Provide the [X, Y] coordinate of the cell's center where the given text is located.  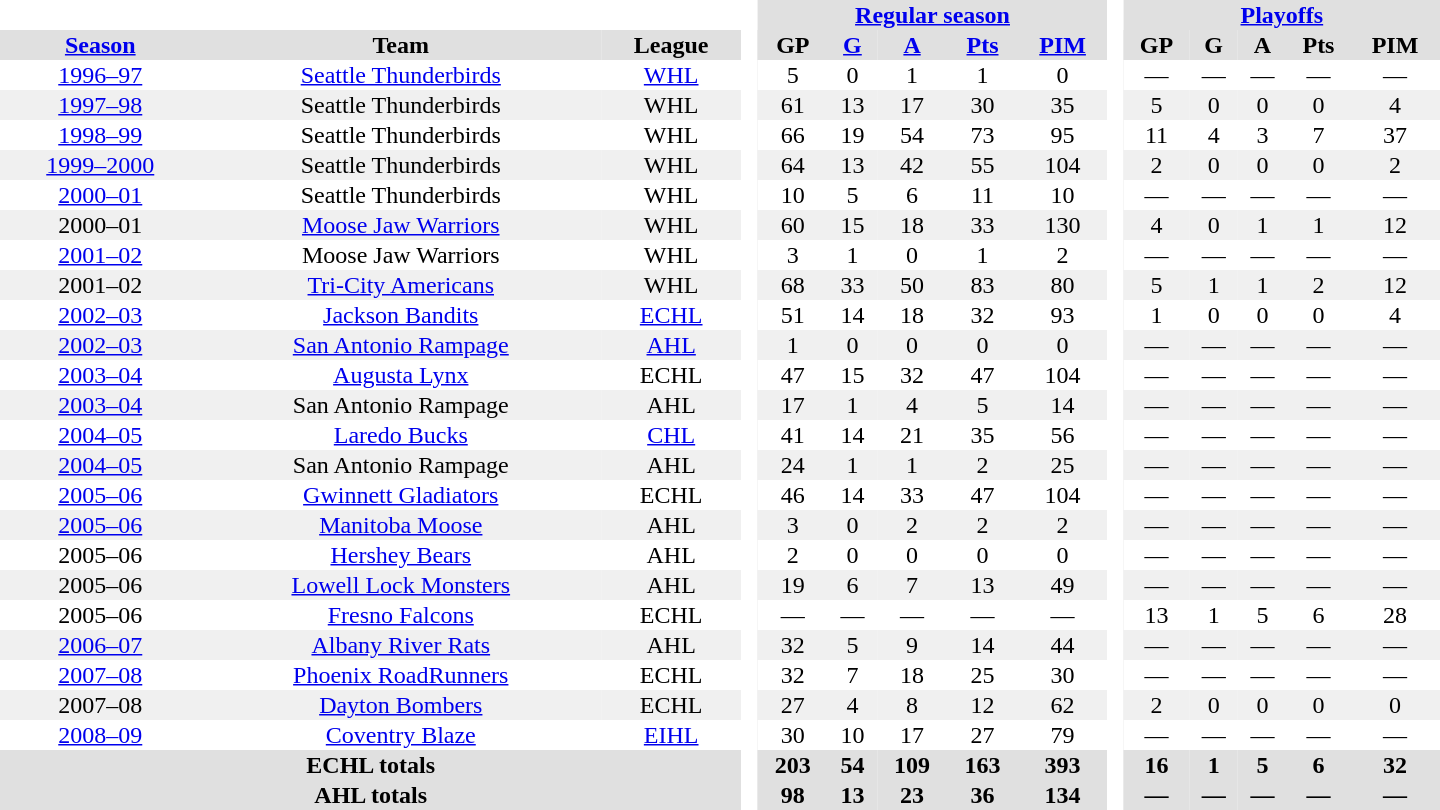
Phoenix RoadRunners [401, 675]
EIHL [671, 735]
60 [793, 225]
Laredo Bucks [401, 435]
8 [912, 705]
203 [793, 765]
CHL [671, 435]
Dayton Bombers [401, 705]
28 [1395, 615]
66 [793, 135]
37 [1395, 135]
ECHL totals [370, 765]
109 [912, 765]
16 [1157, 765]
Tri-City Americans [401, 285]
98 [793, 795]
Coventry Blaze [401, 735]
134 [1063, 795]
49 [1063, 585]
56 [1063, 435]
Playoffs [1282, 15]
1997–98 [100, 105]
9 [912, 645]
Regular season [933, 15]
41 [793, 435]
2006–07 [100, 645]
Fresno Falcons [401, 615]
36 [982, 795]
Hershey Bears [401, 555]
League [671, 45]
51 [793, 315]
68 [793, 285]
95 [1063, 135]
61 [793, 105]
Jackson Bandits [401, 315]
21 [912, 435]
55 [982, 165]
163 [982, 765]
1996–97 [100, 75]
83 [982, 285]
2008–09 [100, 735]
Season [100, 45]
44 [1063, 645]
50 [912, 285]
Manitoba Moose [401, 525]
93 [1063, 315]
130 [1063, 225]
23 [912, 795]
393 [1063, 765]
79 [1063, 735]
Augusta Lynx [401, 375]
24 [793, 465]
AHL totals [370, 795]
Gwinnett Gladiators [401, 495]
Albany River Rats [401, 645]
1998–99 [100, 135]
Team [401, 45]
Lowell Lock Monsters [401, 585]
64 [793, 165]
42 [912, 165]
73 [982, 135]
62 [1063, 705]
1999–2000 [100, 165]
80 [1063, 285]
46 [793, 495]
